Extract the [x, y] coordinate from the center of the cell holding the provided text.  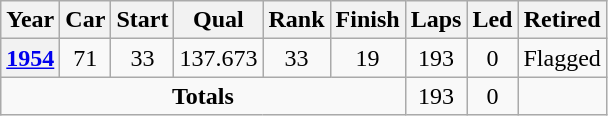
Totals [203, 96]
Car [86, 20]
71 [86, 58]
Start [142, 20]
Year [30, 20]
19 [368, 58]
Finish [368, 20]
Qual [218, 20]
Rank [296, 20]
137.673 [218, 58]
1954 [30, 58]
Retired [562, 20]
Flagged [562, 58]
Laps [436, 20]
Led [492, 20]
